Search for the cell housing the specified text and yield its (X, Y) center coordinate. 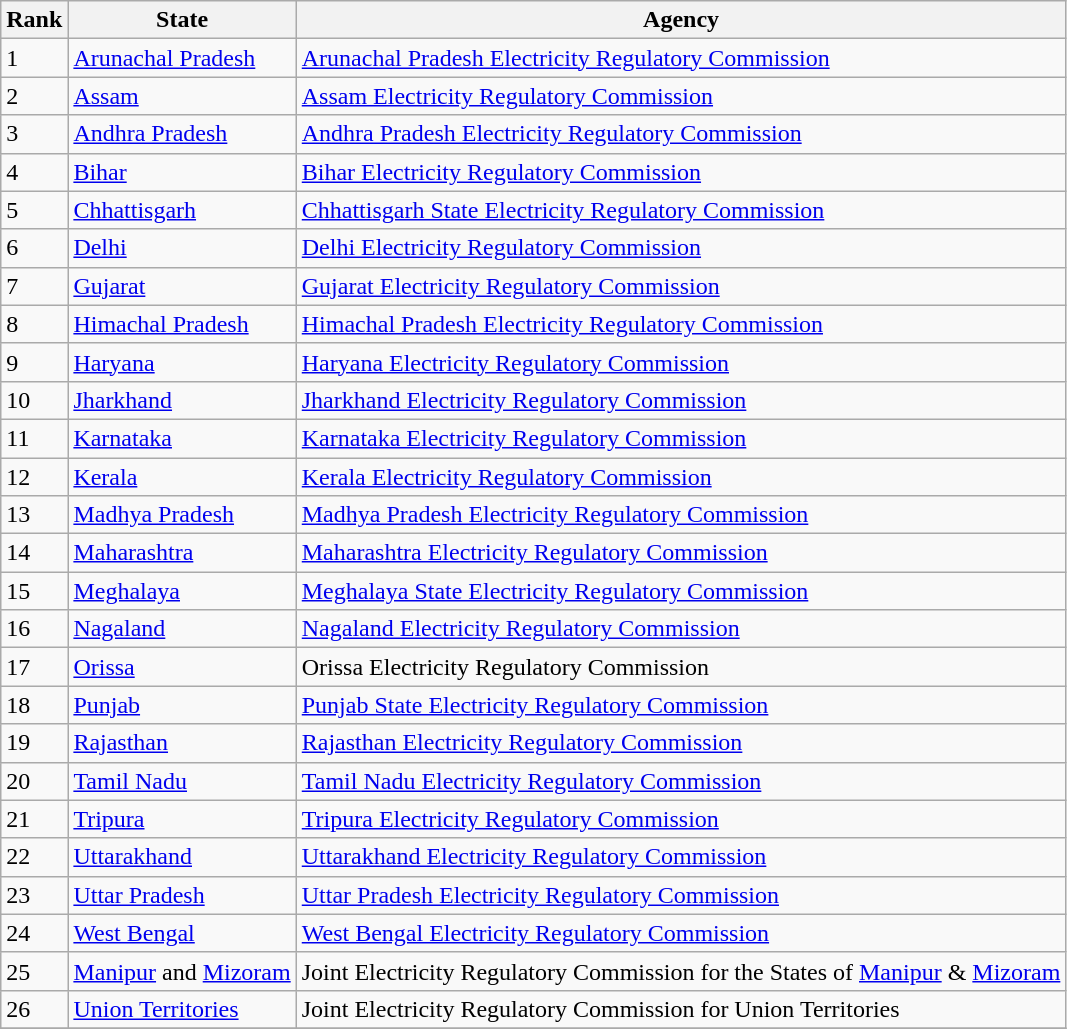
Haryana Electricity Regulatory Commission (681, 362)
23 (34, 895)
16 (34, 629)
Arunachal Pradesh Electricity Regulatory Commission (681, 58)
Jharkhand (182, 400)
1 (34, 58)
Rank (34, 20)
Joint Electricity Regulatory Commission for Union Territories (681, 1009)
Nagaland (182, 629)
Karnataka Electricity Regulatory Commission (681, 438)
Assam Electricity Regulatory Commission (681, 96)
Andhra Pradesh Electricity Regulatory Commission (681, 134)
Orissa (182, 667)
Maharashtra Electricity Regulatory Commission (681, 553)
Bihar Electricity Regulatory Commission (681, 172)
15 (34, 591)
Meghalaya (182, 591)
Tamil Nadu Electricity Regulatory Commission (681, 781)
Rajasthan Electricity Regulatory Commission (681, 743)
Jharkhand Electricity Regulatory Commission (681, 400)
Orissa Electricity Regulatory Commission (681, 667)
Punjab (182, 705)
Kerala Electricity Regulatory Commission (681, 477)
8 (34, 324)
Agency (681, 20)
19 (34, 743)
3 (34, 134)
Kerala (182, 477)
24 (34, 933)
18 (34, 705)
Himachal Pradesh (182, 324)
12 (34, 477)
5 (34, 210)
10 (34, 400)
Maharashtra (182, 553)
17 (34, 667)
Madhya Pradesh Electricity Regulatory Commission (681, 515)
11 (34, 438)
Bihar (182, 172)
State (182, 20)
West Bengal Electricity Regulatory Commission (681, 933)
9 (34, 362)
6 (34, 248)
Punjab State Electricity Regulatory Commission (681, 705)
4 (34, 172)
Uttar Pradesh (182, 895)
Delhi Electricity Regulatory Commission (681, 248)
Uttarakhand (182, 857)
Tripura Electricity Regulatory Commission (681, 819)
Gujarat (182, 286)
Chhattisgarh (182, 210)
25 (34, 971)
20 (34, 781)
Assam (182, 96)
2 (34, 96)
Uttar Pradesh Electricity Regulatory Commission (681, 895)
Uttarakhand Electricity Regulatory Commission (681, 857)
26 (34, 1009)
22 (34, 857)
Manipur and Mizoram (182, 971)
Tamil Nadu (182, 781)
Rajasthan (182, 743)
Gujarat Electricity Regulatory Commission (681, 286)
Himachal Pradesh Electricity Regulatory Commission (681, 324)
Arunachal Pradesh (182, 58)
21 (34, 819)
Andhra Pradesh (182, 134)
Meghalaya State Electricity Regulatory Commission (681, 591)
Karnataka (182, 438)
Joint Electricity Regulatory Commission for the States of Manipur & Mizoram (681, 971)
13 (34, 515)
14 (34, 553)
Chhattisgarh State Electricity Regulatory Commission (681, 210)
Union Territories (182, 1009)
Nagaland Electricity Regulatory Commission (681, 629)
Delhi (182, 248)
West Bengal (182, 933)
7 (34, 286)
Haryana (182, 362)
Tripura (182, 819)
Madhya Pradesh (182, 515)
